Find where the given text appears and provide that cell's center as (x, y) coordinate. 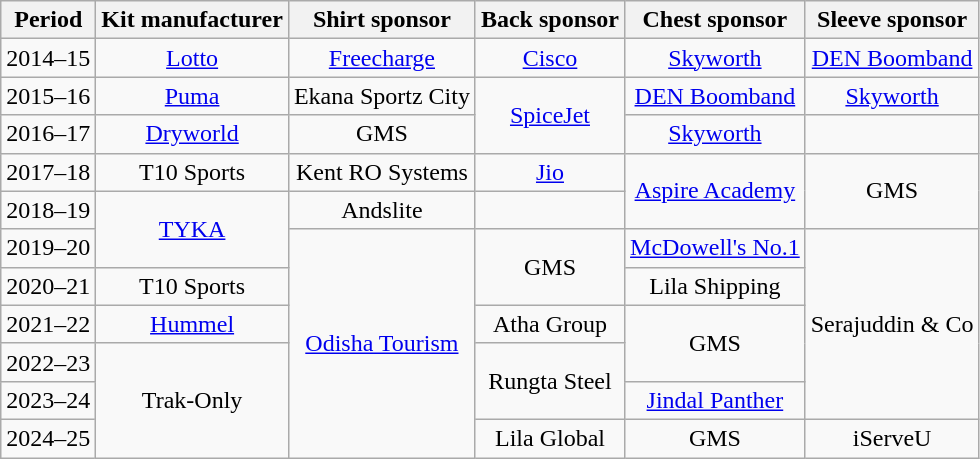
Back sponsor (550, 20)
SpiceJet (550, 115)
Shirt sponsor (382, 20)
Dryworld (192, 134)
2023–24 (48, 400)
Puma (192, 96)
Period (48, 20)
Serajuddin & Co (892, 324)
Lila Global (550, 438)
2024–25 (48, 438)
Odisha Tourism (382, 343)
2018–19 (48, 210)
McDowell's No.1 (716, 248)
2016–17 (48, 134)
2015–16 (48, 96)
Ekana Sportz City (382, 96)
Chest sponsor (716, 20)
Cisco (550, 58)
Lila Shipping (716, 286)
iServeU (892, 438)
Sleeve sponsor (892, 20)
Kent RO Systems (382, 172)
2022–23 (48, 362)
Jio (550, 172)
Lotto (192, 58)
Jindal Panther (716, 400)
Aspire Academy (716, 191)
Kit manufacturer (192, 20)
2019–20 (48, 248)
Andslite (382, 210)
TYKA (192, 229)
2017–18 (48, 172)
2014–15 (48, 58)
2021–22 (48, 324)
Hummel (192, 324)
Trak-Only (192, 400)
Freecharge (382, 58)
Atha Group (550, 324)
Rungta Steel (550, 381)
2020–21 (48, 286)
